Identify which cell holds the provided text, then report its (x, y) central coordinate. 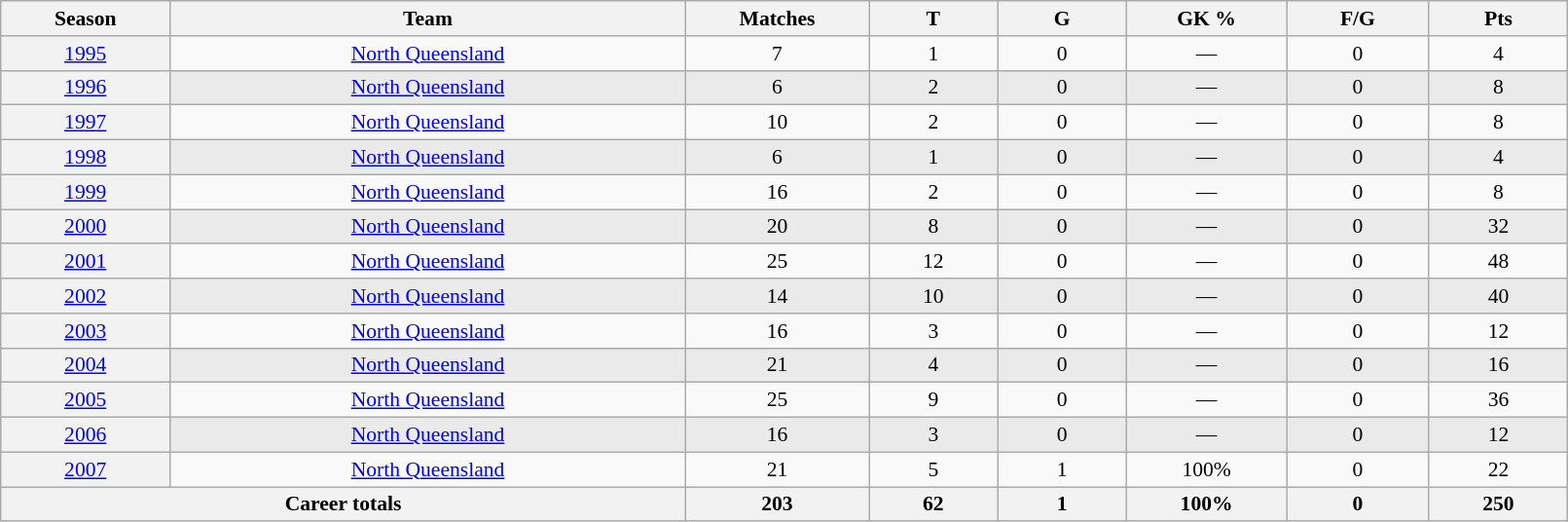
1999 (86, 192)
2006 (86, 435)
G (1062, 19)
203 (777, 504)
5 (933, 469)
2000 (86, 227)
1996 (86, 88)
20 (777, 227)
F/G (1358, 19)
48 (1499, 262)
2007 (86, 469)
250 (1499, 504)
1998 (86, 158)
7 (777, 54)
2001 (86, 262)
2005 (86, 400)
1997 (86, 123)
T (933, 19)
Matches (777, 19)
22 (1499, 469)
2004 (86, 365)
Team (428, 19)
GK % (1206, 19)
2002 (86, 296)
62 (933, 504)
14 (777, 296)
32 (1499, 227)
Season (86, 19)
Pts (1499, 19)
2003 (86, 331)
36 (1499, 400)
9 (933, 400)
Career totals (344, 504)
1995 (86, 54)
40 (1499, 296)
